Provide the [X, Y] coordinate of the cell's center where the given text is located.  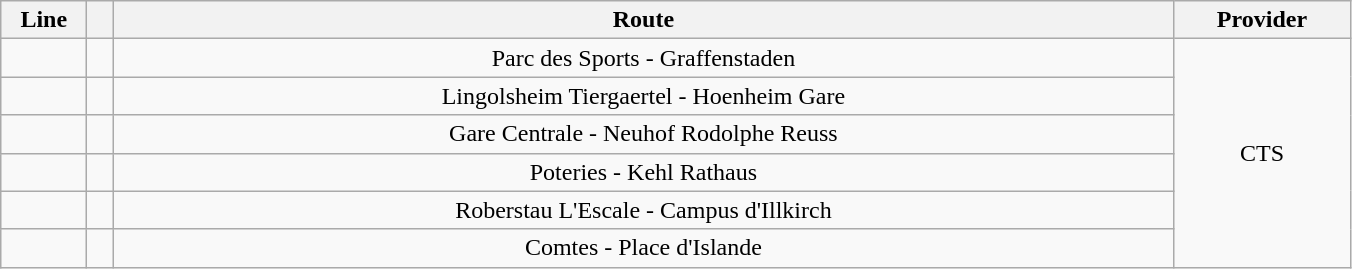
Parc des Sports - Graffenstaden [644, 58]
Roberstau L'Escale - Campus d'Illkirch [644, 210]
Route [644, 20]
Provider [1262, 20]
Comtes - Place d'Islande [644, 248]
Line [44, 20]
Poteries - Kehl Rathaus [644, 172]
Gare Centrale - Neuhof Rodolphe Reuss [644, 134]
CTS [1262, 153]
Lingolsheim Tiergaertel - Hoenheim Gare [644, 96]
